For the text-containing cell, return its midpoint in (x, y) coordinate format. 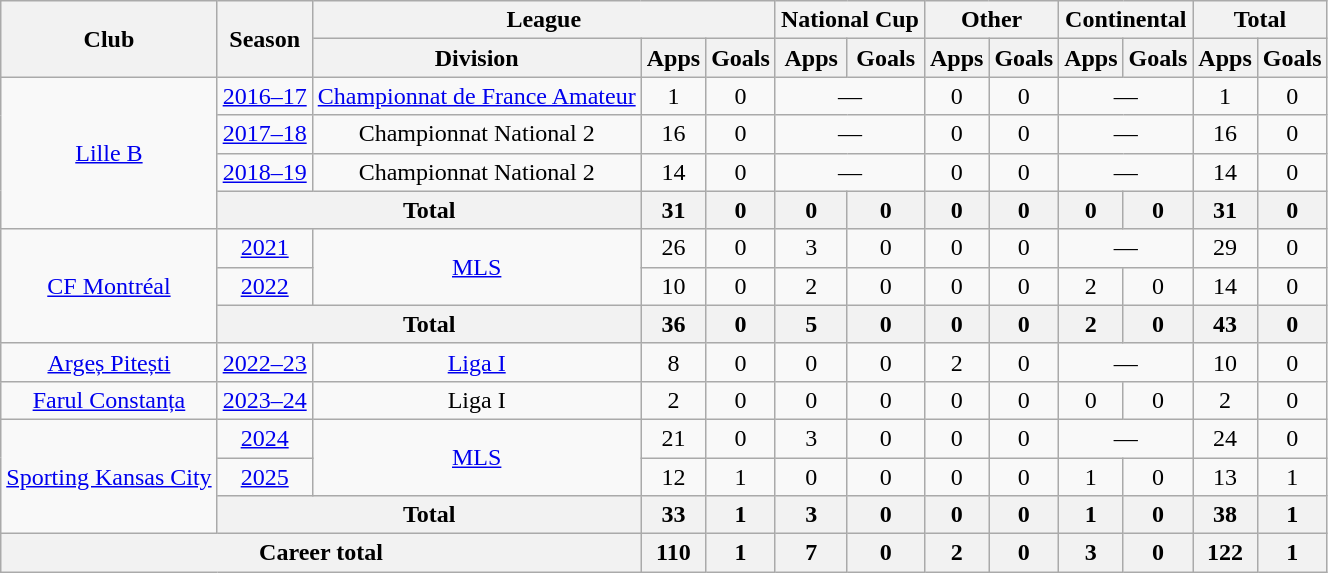
43 (1225, 324)
Argeș Pitești (109, 362)
7 (811, 553)
2022–23 (264, 362)
13 (1225, 477)
Club (109, 39)
Farul Constanța (109, 400)
League (544, 20)
2017–18 (264, 134)
29 (1225, 248)
21 (673, 438)
2023–24 (264, 400)
2022 (264, 286)
122 (1225, 553)
Other (991, 20)
2016–17 (264, 96)
Career total (321, 553)
2021 (264, 248)
12 (673, 477)
Lille B (109, 153)
26 (673, 248)
38 (1225, 515)
110 (673, 553)
2024 (264, 438)
Sporting Kansas City (109, 476)
33 (673, 515)
Continental (1126, 20)
5 (811, 324)
2018–19 (264, 172)
8 (673, 362)
National Cup (850, 20)
Season (264, 39)
Division (476, 58)
CF Montréal (109, 286)
24 (1225, 438)
2025 (264, 477)
36 (673, 324)
Championnat de France Amateur (476, 96)
